For the text-containing cell, return its midpoint in (X, Y) coordinate format. 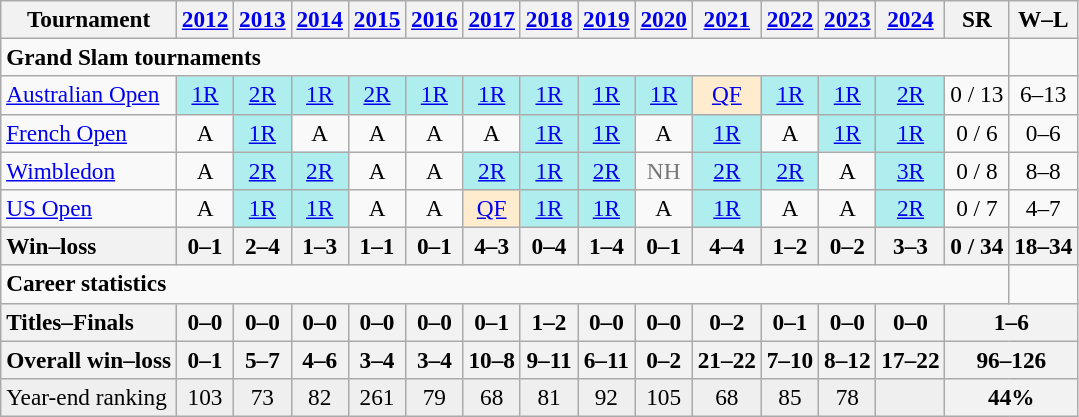
2023 (848, 19)
261 (376, 397)
21–22 (726, 359)
5–7 (262, 359)
82 (320, 397)
0–6 (1044, 133)
2024 (910, 19)
2021 (726, 19)
Grand Slam tournaments (505, 57)
0 / 6 (977, 133)
4–4 (726, 246)
79 (434, 397)
6–13 (1044, 95)
18–34 (1044, 246)
4–6 (320, 359)
7–10 (790, 359)
0 / 7 (977, 208)
78 (848, 397)
6–11 (606, 359)
3–3 (910, 246)
Wimbledon (89, 170)
Tournament (89, 19)
44% (1012, 397)
1–6 (1012, 322)
10–8 (492, 359)
0 / 34 (977, 246)
2014 (320, 19)
0–4 (548, 246)
W–L (1044, 19)
Win–loss (89, 246)
Titles–Finals (89, 322)
1–4 (606, 246)
0 / 8 (977, 170)
4–3 (492, 246)
2013 (262, 19)
1–1 (376, 246)
3R (910, 170)
4–7 (1044, 208)
2017 (492, 19)
92 (606, 397)
103 (204, 397)
Year-end ranking (89, 397)
Overall win–loss (89, 359)
85 (790, 397)
2020 (664, 19)
Australian Open (89, 95)
73 (262, 397)
SR (977, 19)
81 (548, 397)
17–22 (910, 359)
105 (664, 397)
8–12 (848, 359)
2012 (204, 19)
96–126 (1012, 359)
8–8 (1044, 170)
2016 (434, 19)
2018 (548, 19)
9–11 (548, 359)
US Open (89, 208)
French Open (89, 133)
0 / 13 (977, 95)
2–4 (262, 246)
2022 (790, 19)
2019 (606, 19)
2015 (376, 19)
Career statistics (505, 284)
1–3 (320, 246)
NH (664, 170)
